Scan for the cell matching the given text and deliver its [x, y] coordinate at center. 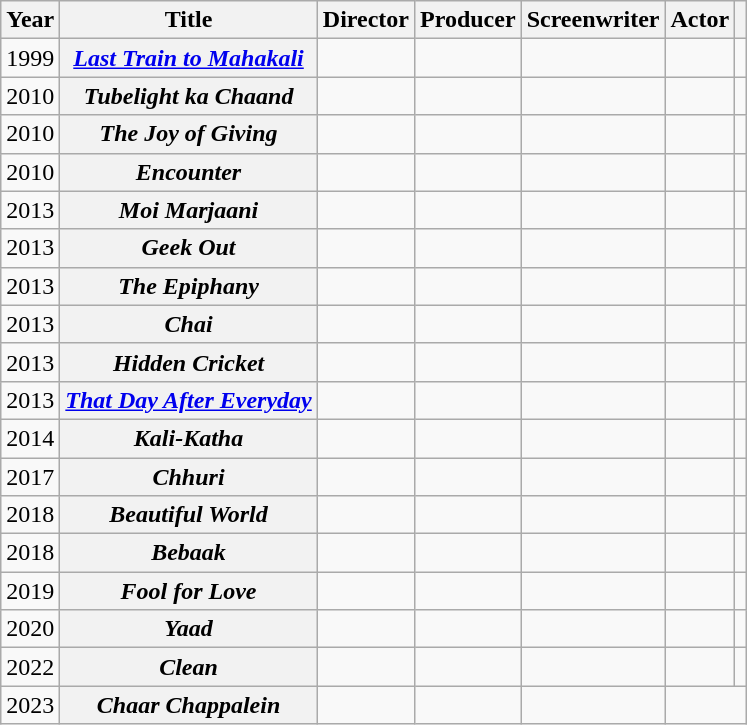
Kali-Katha [188, 438]
Fool for Love [188, 591]
Moi Marjaani [188, 210]
Hidden Cricket [188, 362]
2014 [30, 438]
2019 [30, 591]
Screenwriter [593, 20]
The Joy of Giving [188, 134]
2023 [30, 705]
Year [30, 20]
Beautiful World [188, 515]
2020 [30, 629]
Clean [188, 667]
2022 [30, 667]
Encounter [188, 172]
Bebaak [188, 553]
Last Train to Mahakali [188, 58]
The Epiphany [188, 286]
Title [188, 20]
Yaad [188, 629]
2017 [30, 477]
Chhuri [188, 477]
Director [366, 20]
Geek Out [188, 248]
Chaar Chappalein [188, 705]
1999 [30, 58]
Chai [188, 324]
That Day After Everyday [188, 400]
Tubelight ka Chaand [188, 96]
Actor [700, 20]
Producer [468, 20]
